Return (X, Y) of the center of cell containing provided text 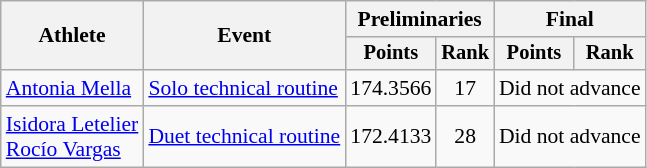
Event (244, 36)
172.4133 (390, 136)
174.3566 (390, 88)
Antonia Mella (72, 88)
Preliminaries (420, 19)
Solo technical routine (244, 88)
Athlete (72, 36)
17 (465, 88)
Final (570, 19)
28 (465, 136)
Isidora Letelier Rocío Vargas (72, 136)
Duet technical routine (244, 136)
